From the cell containing the given text, extract its center point as (X, Y) coordinate. 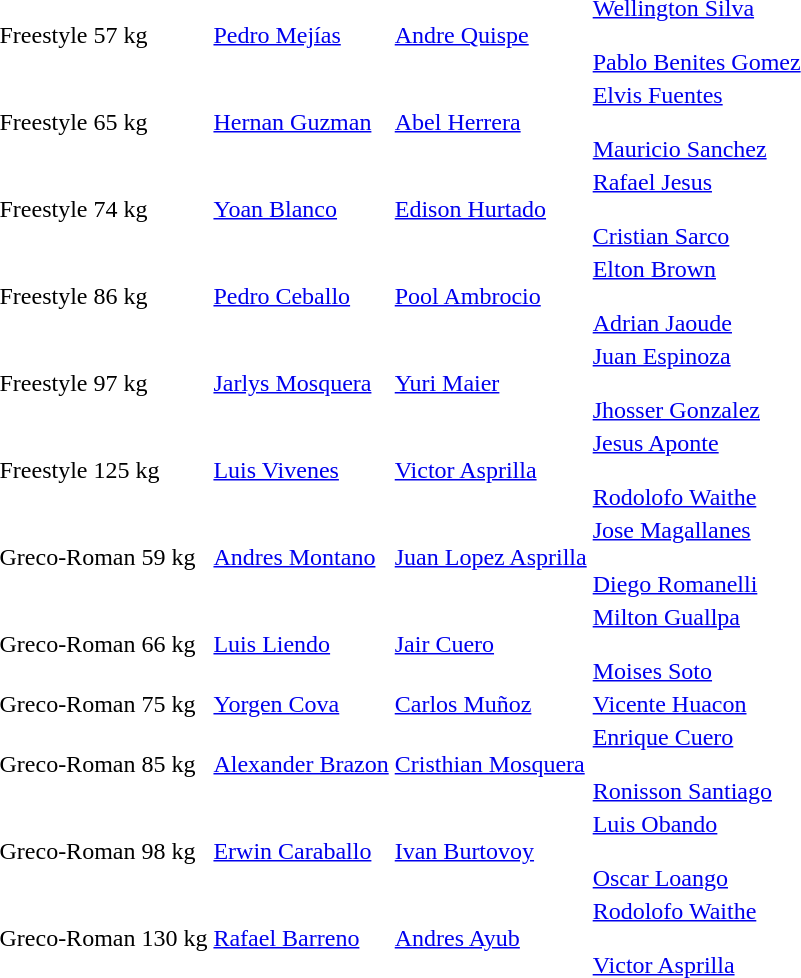
Cristhian Mosquera (490, 764)
Luis Vivenes (301, 470)
Yuri Maier (490, 383)
Ivan Burtovoy (490, 851)
Carlos Muñoz (490, 704)
Juan Lopez Asprilla (490, 557)
Luis Liendo (301, 644)
Hernan Guzman (301, 122)
Yorgen Cova (301, 704)
Alexander Brazon (301, 764)
Abel Herrera (490, 122)
Erwin Caraballo (301, 851)
Andres Montano (301, 557)
Jarlys Mosquera (301, 383)
Victor Asprilla (490, 470)
Pedro Ceballo (301, 296)
Jair Cuero (490, 644)
Yoan Blanco (301, 209)
Edison Hurtado (490, 209)
Pool Ambrocio (490, 296)
